From the cell containing the given text, extract its center point as (x, y) coordinate. 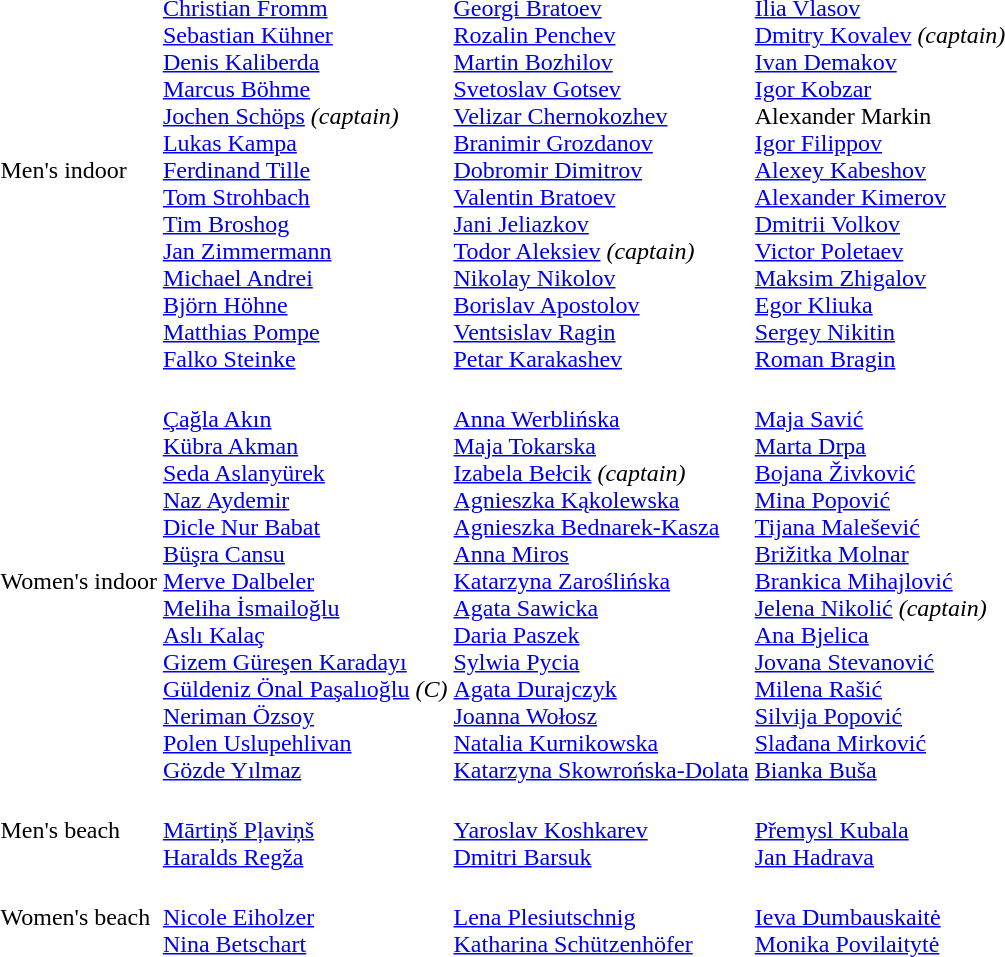
Mārtiņš PļaviņšHaralds Regža (305, 830)
Yaroslav KoshkarevDmitri Barsuk (601, 830)
